Identify which cell holds the provided text, then report its (x, y) central coordinate. 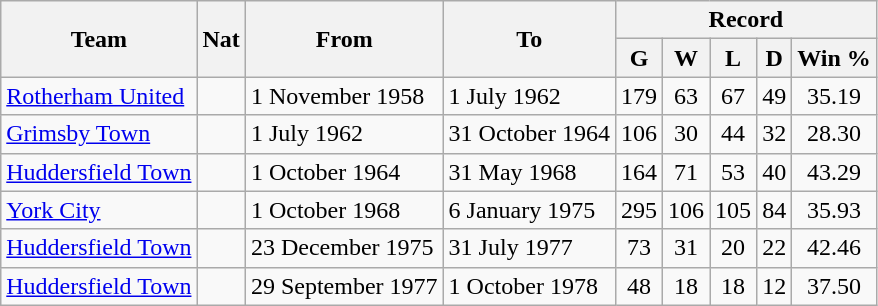
164 (638, 172)
295 (638, 210)
6 January 1975 (529, 210)
1 October 1964 (344, 172)
67 (734, 96)
31 May 1968 (529, 172)
53 (734, 172)
G (638, 58)
31 (686, 248)
23 December 1975 (344, 248)
Record (746, 20)
From (344, 39)
D (774, 58)
35.93 (834, 210)
48 (638, 286)
1 October 1978 (529, 286)
Nat (221, 39)
105 (734, 210)
30 (686, 134)
22 (774, 248)
43.29 (834, 172)
84 (774, 210)
L (734, 58)
37.50 (834, 286)
Grimsby Town (99, 134)
1 November 1958 (344, 96)
40 (774, 172)
12 (774, 286)
63 (686, 96)
Win % (834, 58)
To (529, 39)
20 (734, 248)
71 (686, 172)
179 (638, 96)
44 (734, 134)
31 October 1964 (529, 134)
31 July 1977 (529, 248)
49 (774, 96)
29 September 1977 (344, 286)
73 (638, 248)
Team (99, 39)
35.19 (834, 96)
Rotherham United (99, 96)
32 (774, 134)
1 October 1968 (344, 210)
42.46 (834, 248)
28.30 (834, 134)
W (686, 58)
York City (99, 210)
